From the cell containing the given text, extract its center point as [x, y] coordinate. 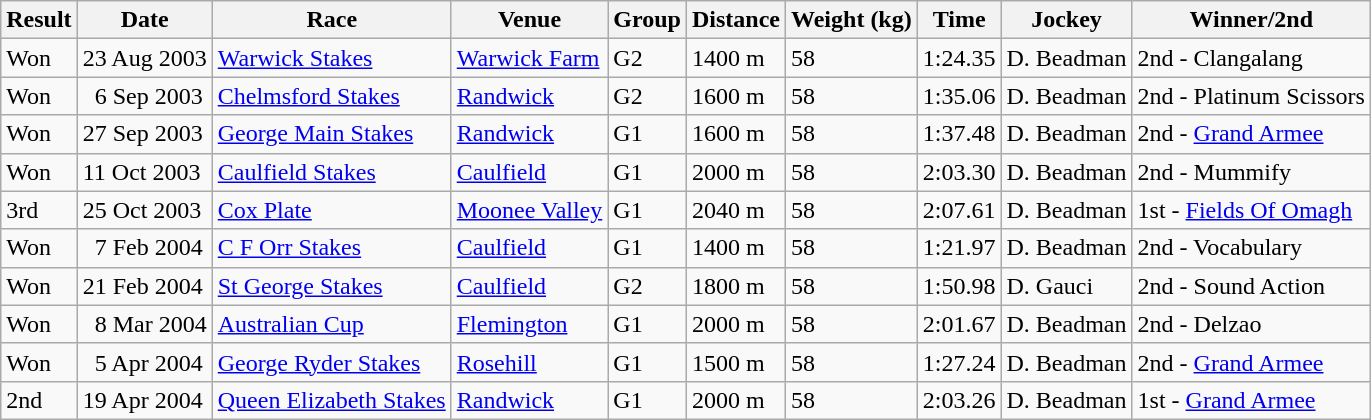
Australian Cup [332, 324]
Cox Plate [332, 210]
1:21.97 [959, 248]
Date [144, 20]
George Ryder Stakes [332, 362]
2nd - Sound Action [1251, 286]
Winner/2nd [1251, 20]
Race [332, 20]
1st - Grand Armee [1251, 400]
Distance [736, 20]
Warwick Stakes [332, 58]
1:27.24 [959, 362]
Queen Elizabeth Stakes [332, 400]
D. Gauci [1066, 286]
1:35.06 [959, 96]
2nd - Delzao [1251, 324]
8 Mar 2004 [144, 324]
George Main Stakes [332, 134]
2040 m [736, 210]
1:37.48 [959, 134]
2nd - Mummify [1251, 172]
Rosehill [530, 362]
1:50.98 [959, 286]
2nd - Vocabulary [1251, 248]
Venue [530, 20]
27 Sep 2003 [144, 134]
1st - Fields Of Omagh [1251, 210]
5 Apr 2004 [144, 362]
St George Stakes [332, 286]
2nd - Clangalang [1251, 58]
2:07.61 [959, 210]
Caulfield Stakes [332, 172]
25 Oct 2003 [144, 210]
21 Feb 2004 [144, 286]
6 Sep 2003 [144, 96]
Flemington [530, 324]
3rd [39, 210]
7 Feb 2004 [144, 248]
23 Aug 2003 [144, 58]
2:03.30 [959, 172]
1:24.35 [959, 58]
19 Apr 2004 [144, 400]
1500 m [736, 362]
Time [959, 20]
Chelmsford Stakes [332, 96]
Group [648, 20]
Moonee Valley [530, 210]
2:01.67 [959, 324]
11 Oct 2003 [144, 172]
Jockey [1066, 20]
C F Orr Stakes [332, 248]
2nd [39, 400]
Weight (kg) [852, 20]
1800 m [736, 286]
2nd - Platinum Scissors [1251, 96]
Result [39, 20]
2:03.26 [959, 400]
Warwick Farm [530, 58]
